Capture the cell that displays the provided text and extract its (x, y) central coordinate. 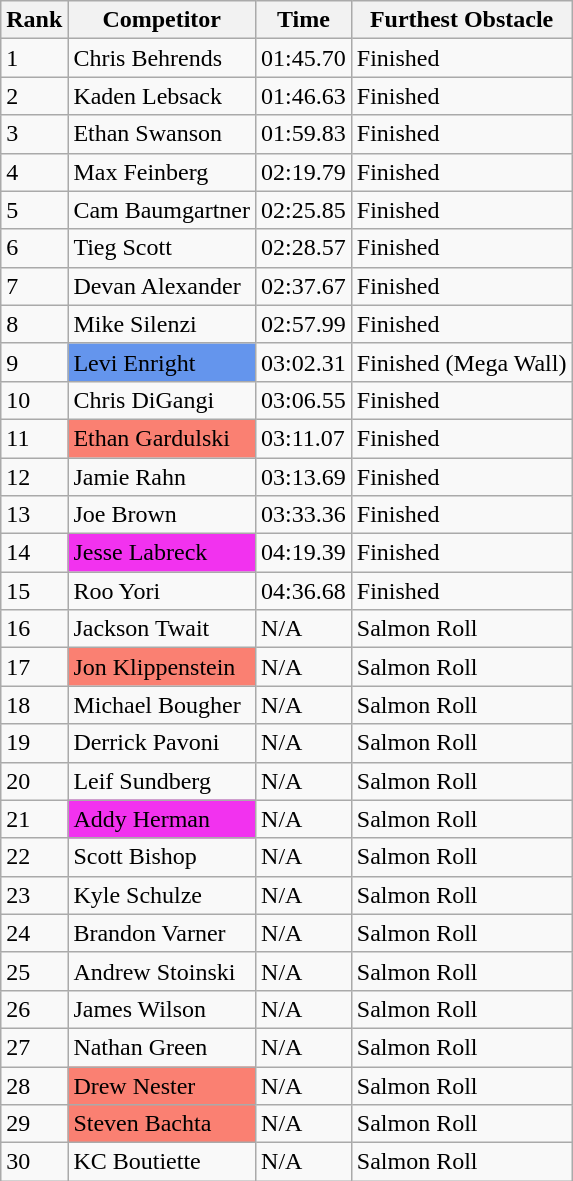
15 (34, 591)
2 (34, 96)
19 (34, 743)
10 (34, 400)
04:36.68 (304, 591)
18 (34, 705)
Finished (Mega Wall) (462, 362)
9 (34, 362)
01:59.83 (304, 134)
Kaden Lebsack (162, 96)
03:13.69 (304, 477)
22 (34, 857)
Drew Nester (162, 1085)
Andrew Stoinski (162, 971)
3 (34, 134)
11 (34, 438)
17 (34, 667)
23 (34, 895)
02:28.57 (304, 248)
Derrick Pavoni (162, 743)
20 (34, 781)
13 (34, 515)
Jackson Twait (162, 629)
7 (34, 286)
28 (34, 1085)
Jon Klippenstein (162, 667)
Tieg Scott (162, 248)
Brandon Varner (162, 933)
Levi Enright (162, 362)
03:11.07 (304, 438)
Nathan Green (162, 1047)
03:02.31 (304, 362)
Mike Silenzi (162, 324)
Chris DiGangi (162, 400)
27 (34, 1047)
25 (34, 971)
Furthest Obstacle (462, 20)
Jesse Labreck (162, 553)
30 (34, 1162)
4 (34, 172)
Steven Bachta (162, 1124)
Michael Bougher (162, 705)
Joe Brown (162, 515)
01:45.70 (304, 58)
02:37.67 (304, 286)
James Wilson (162, 1009)
Leif Sundberg (162, 781)
14 (34, 553)
04:19.39 (304, 553)
Scott Bishop (162, 857)
29 (34, 1124)
6 (34, 248)
8 (34, 324)
Max Feinberg (162, 172)
Roo Yori (162, 591)
01:46.63 (304, 96)
Jamie Rahn (162, 477)
KC Boutiette (162, 1162)
Cam Baumgartner (162, 210)
02:19.79 (304, 172)
Chris Behrends (162, 58)
Ethan Gardulski (162, 438)
Time (304, 20)
1 (34, 58)
24 (34, 933)
02:25.85 (304, 210)
Addy Herman (162, 819)
Rank (34, 20)
Kyle Schulze (162, 895)
02:57.99 (304, 324)
26 (34, 1009)
Devan Alexander (162, 286)
03:06.55 (304, 400)
12 (34, 477)
Competitor (162, 20)
21 (34, 819)
03:33.36 (304, 515)
16 (34, 629)
5 (34, 210)
Ethan Swanson (162, 134)
